Locate the cell with the specified text and output its [X, Y] center coordinate. 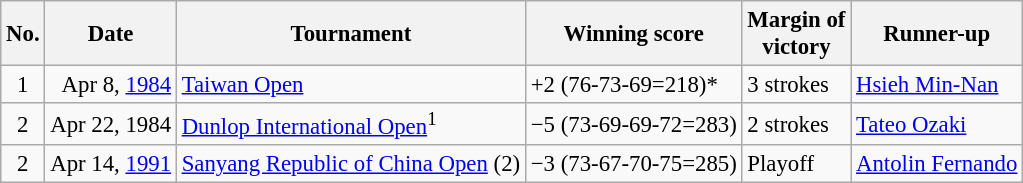
2 strokes [796, 124]
Hsieh Min-Nan [937, 85]
Antolin Fernando [937, 164]
Runner-up [937, 34]
+2 (76-73-69=218)* [634, 85]
Winning score [634, 34]
Taiwan Open [350, 85]
−3 (73-67-70-75=285) [634, 164]
Apr 8, 1984 [110, 85]
1 [23, 85]
Dunlop International Open1 [350, 124]
Playoff [796, 164]
Date [110, 34]
Apr 14, 1991 [110, 164]
Tateo Ozaki [937, 124]
−5 (73-69-69-72=283) [634, 124]
3 strokes [796, 85]
Tournament [350, 34]
No. [23, 34]
Sanyang Republic of China Open (2) [350, 164]
Apr 22, 1984 [110, 124]
Margin ofvictory [796, 34]
